Detect which cell encompasses the target text, then output its (X, Y) center coordinate. 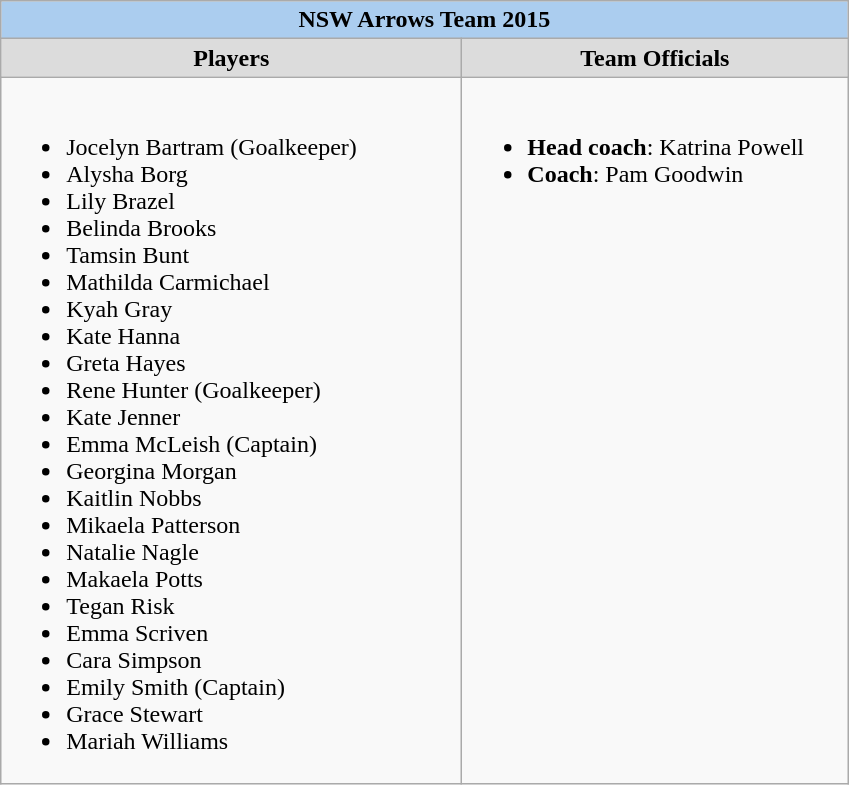
Team Officials (655, 58)
Players (232, 58)
NSW Arrows Team 2015 (424, 20)
Head coach: Katrina PowellCoach: Pam Goodwin (655, 430)
